Pinpoint the cell where the given text exists, returning its (X, Y) midpoint coordinate. 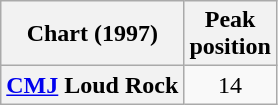
Peakposition (230, 34)
Chart (1997) (92, 34)
CMJ Loud Rock (92, 85)
14 (230, 85)
